Capture the cell that displays the provided text and extract its (x, y) central coordinate. 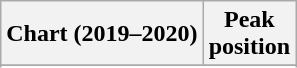
Peakposition (249, 34)
Chart (2019–2020) (102, 34)
